Pinpoint the cell where the given text exists, returning its [X, Y] midpoint coordinate. 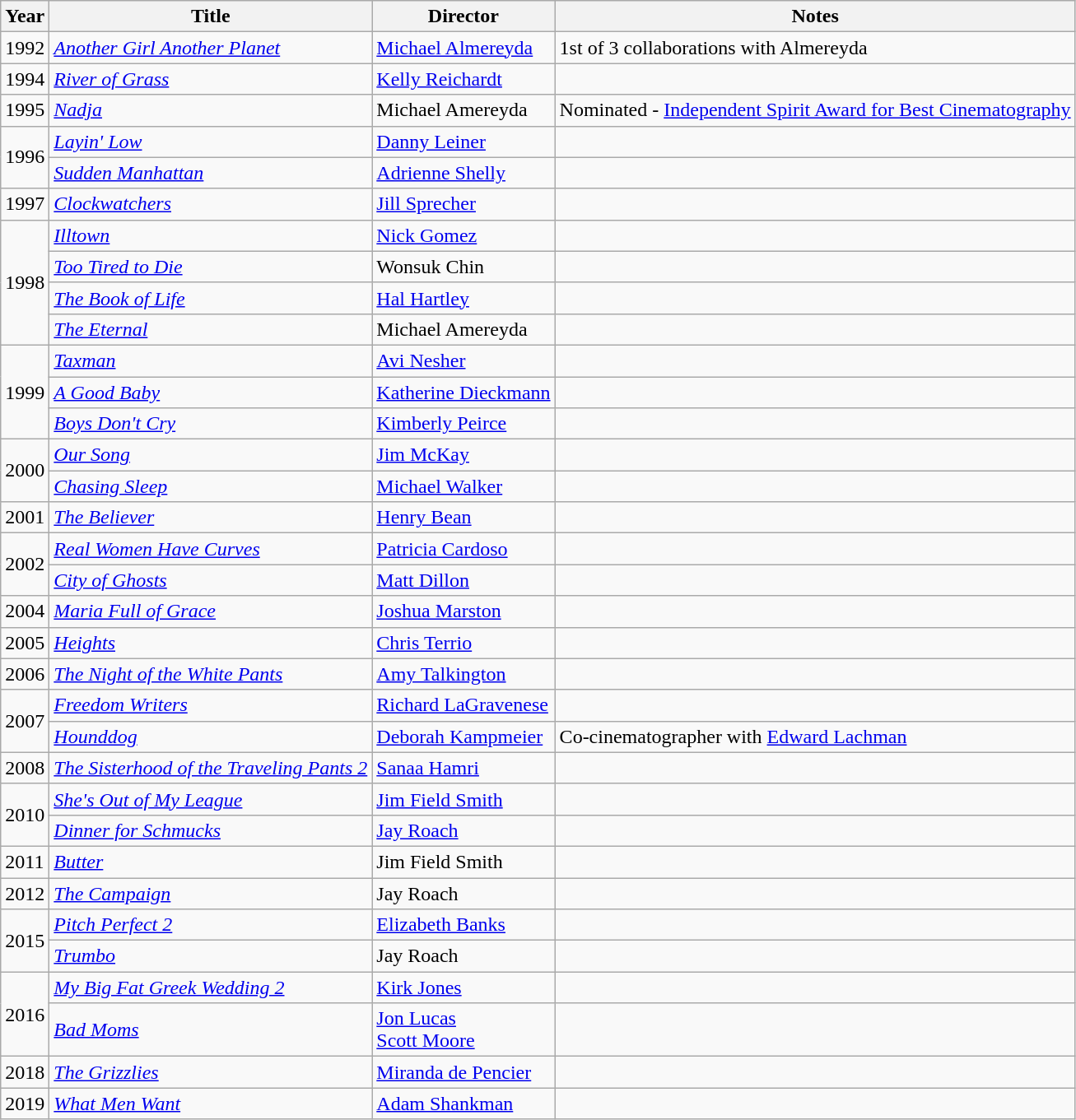
My Big Fat Greek Wedding 2 [211, 988]
2005 [25, 643]
Notes [815, 16]
2011 [25, 862]
1995 [25, 110]
City of Ghosts [211, 580]
2008 [25, 768]
1992 [25, 48]
Patricia Cardoso [463, 549]
2019 [25, 1104]
Year [25, 16]
Pitch Perfect 2 [211, 925]
Avi Nesher [463, 360]
Boys Don't Cry [211, 424]
Henry Bean [463, 518]
Heights [211, 643]
Co-cinematographer with Edward Lachman [815, 737]
1994 [25, 79]
Layin' Low [211, 142]
Matt Dillon [463, 580]
Butter [211, 862]
What Men Want [211, 1104]
Freedom Writers [211, 705]
The Sisterhood of the Traveling Pants 2 [211, 768]
The Believer [211, 518]
Sanaa Hamri [463, 768]
Wonsuk Chin [463, 267]
Real Women Have Curves [211, 549]
1996 [25, 157]
Hal Hartley [463, 298]
Deborah Kampmeier [463, 737]
Kirk Jones [463, 988]
2001 [25, 518]
Jon LucasScott Moore [463, 1030]
Kelly Reichardt [463, 79]
She's Out of My League [211, 799]
Illtown [211, 235]
Michael Almereyda [463, 48]
2018 [25, 1072]
2007 [25, 721]
Dinner for Schmucks [211, 830]
Trumbo [211, 956]
River of Grass [211, 79]
2015 [25, 941]
A Good Baby [211, 393]
2016 [25, 1014]
Jill Sprecher [463, 204]
The Eternal [211, 329]
Nick Gomez [463, 235]
Kimberly Peirce [463, 424]
Nominated - Independent Spirit Award for Best Cinematography [815, 110]
Katherine Dieckmann [463, 393]
Our Song [211, 455]
Michael Walker [463, 486]
Nadja [211, 110]
Chasing Sleep [211, 486]
2000 [25, 471]
Miranda de Pencier [463, 1072]
Director [463, 16]
1998 [25, 282]
Another Girl Another Planet [211, 48]
The Campaign [211, 893]
Too Tired to Die [211, 267]
1999 [25, 392]
2004 [25, 611]
2010 [25, 815]
Maria Full of Grace [211, 611]
2006 [25, 674]
Chris Terrio [463, 643]
1997 [25, 204]
Adam Shankman [463, 1104]
Title [211, 16]
Jim McKay [463, 455]
Richard LaGravenese [463, 705]
Taxman [211, 360]
Elizabeth Banks [463, 925]
Joshua Marston [463, 611]
Bad Moms [211, 1030]
Adrienne Shelly [463, 173]
The Book of Life [211, 298]
2002 [25, 565]
Hounddog [211, 737]
Sudden Manhattan [211, 173]
The Night of the White Pants [211, 674]
Danny Leiner [463, 142]
1st of 3 collaborations with Almereyda [815, 48]
Clockwatchers [211, 204]
2012 [25, 893]
Amy Talkington [463, 674]
The Grizzlies [211, 1072]
